Return (X, Y) of the center of cell containing provided text 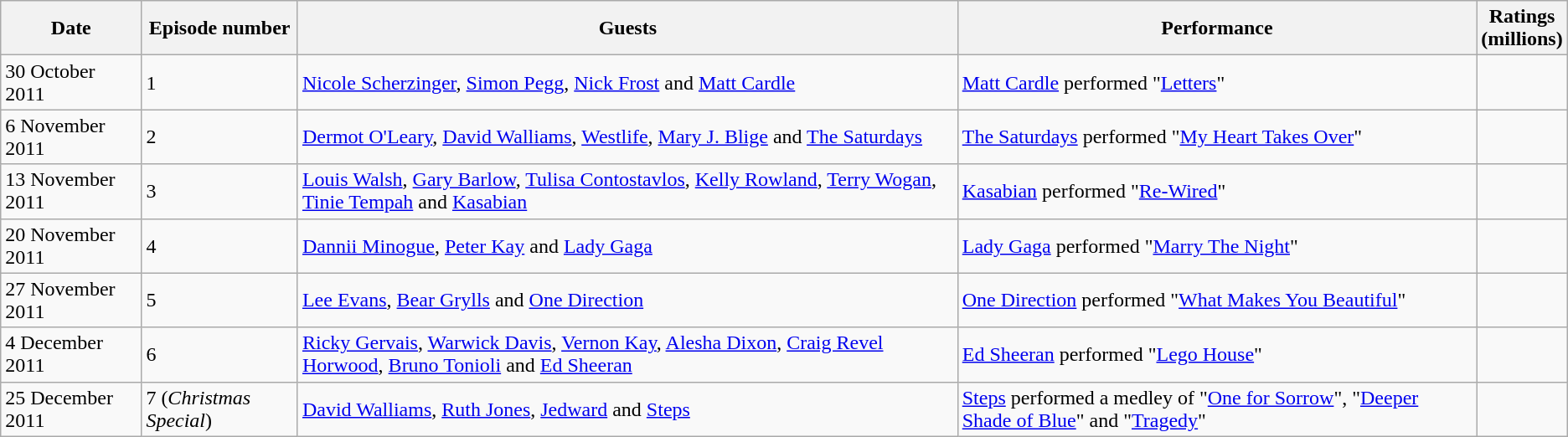
Dannii Minogue, Peter Kay and Lady Gaga (627, 246)
3 (219, 191)
Dermot O'Leary, David Walliams, Westlife, Mary J. Blige and The Saturdays (627, 137)
30 October 2011 (71, 82)
25 December 2011 (71, 409)
The Saturdays performed "My Heart Takes Over" (1217, 137)
Nicole Scherzinger, Simon Pegg, Nick Frost and Matt Cardle (627, 82)
Lee Evans, Bear Grylls and One Direction (627, 300)
Episode number (219, 28)
6 (219, 355)
One Direction performed "What Makes You Beautiful" (1217, 300)
Kasabian performed "Re-Wired" (1217, 191)
7 (Christmas Special) (219, 409)
Date (71, 28)
4 December 2011 (71, 355)
13 November 2011 (71, 191)
27 November 2011 (71, 300)
5 (219, 300)
Steps performed a medley of "One for Sorrow", "Deeper Shade of Blue" and "Tragedy" (1217, 409)
Performance (1217, 28)
Ratings(millions) (1522, 28)
Matt Cardle performed "Letters" (1217, 82)
1 (219, 82)
2 (219, 137)
20 November 2011 (71, 246)
David Walliams, Ruth Jones, Jedward and Steps (627, 409)
Ed Sheeran performed "Lego House" (1217, 355)
Guests (627, 28)
6 November 2011 (71, 137)
Lady Gaga performed "Marry The Night" (1217, 246)
4 (219, 246)
Ricky Gervais, Warwick Davis, Vernon Kay, Alesha Dixon, Craig Revel Horwood, Bruno Tonioli and Ed Sheeran (627, 355)
Louis Walsh, Gary Barlow, Tulisa Contostavlos, Kelly Rowland, Terry Wogan, Tinie Tempah and Kasabian (627, 191)
